Locate the cell with the specified text and output its (X, Y) center coordinate. 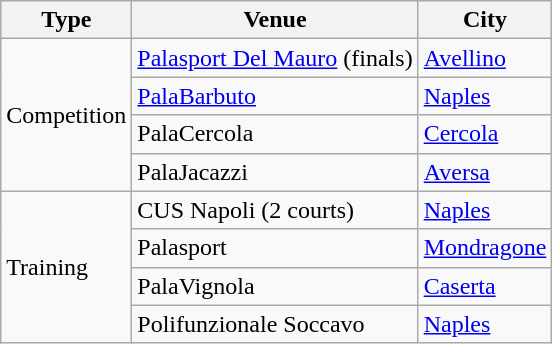
City (485, 20)
PalaBarbuto (275, 96)
Palasport Del Mauro (finals) (275, 58)
PalaCercola (275, 134)
CUS Napoli (2 courts) (275, 210)
Aversa (485, 172)
Cercola (485, 134)
Avellino (485, 58)
Type (66, 20)
Mondragone (485, 248)
Polifunzionale Soccavo (275, 324)
Venue (275, 20)
PalaJacazzi (275, 172)
Caserta (485, 286)
Palasport (275, 248)
PalaVignola (275, 286)
Competition (66, 115)
Training (66, 267)
